Locate the cell with the specified text and output its (X, Y) center coordinate. 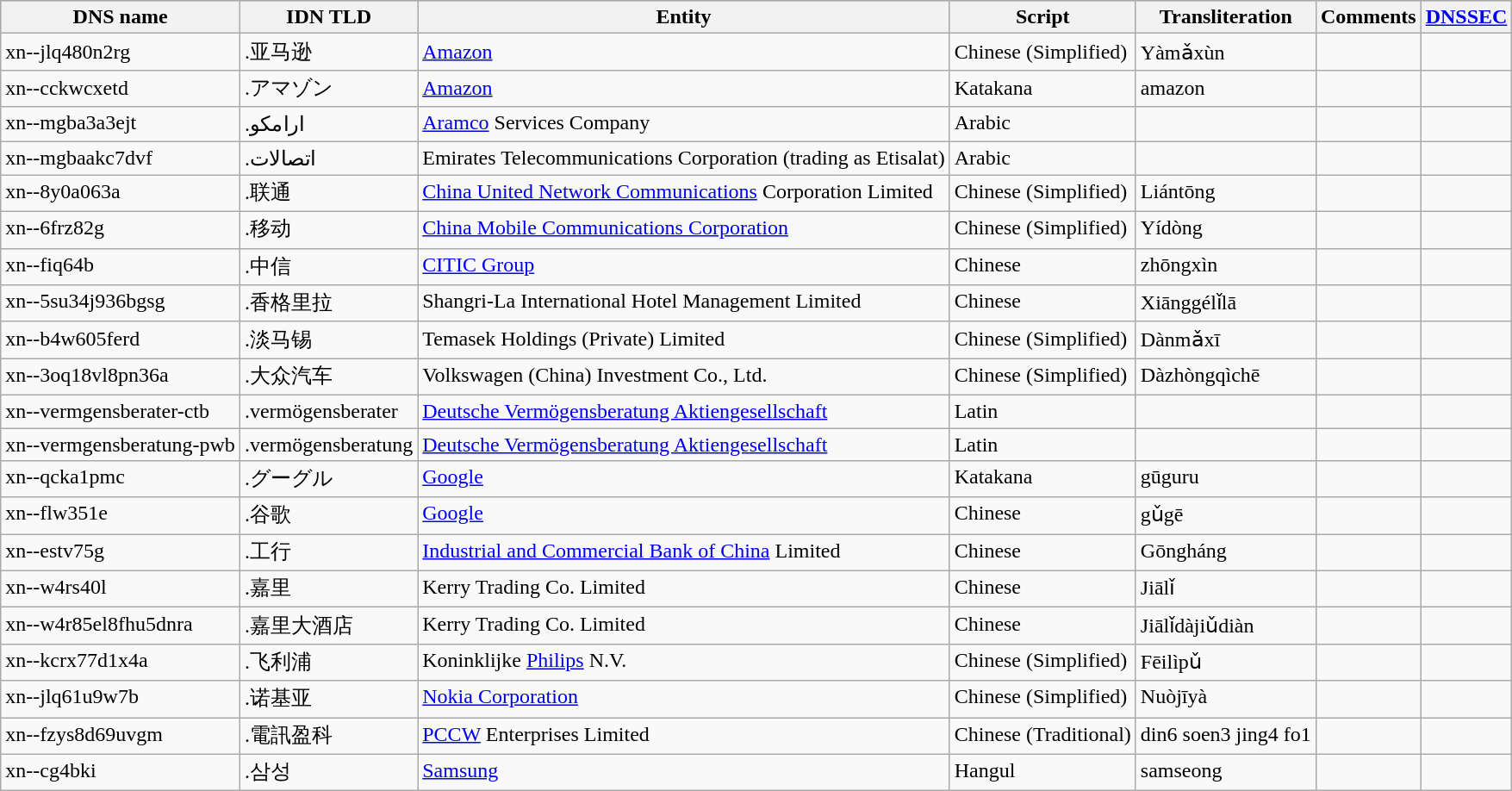
.vermögensberater (328, 411)
.香格里拉 (328, 303)
xn--6frz82g (121, 231)
amazon (1225, 88)
.嘉里大酒店 (328, 626)
DNSSEC (1466, 17)
din6 soen3 jing4 fo1 (1225, 736)
.联通 (328, 193)
China Mobile Communications Corporation (684, 231)
samseong (1225, 772)
.谷歌 (328, 515)
.大众汽车 (328, 377)
Fēilìpǔ (1225, 662)
xn--vermgensberater-ctb (121, 411)
xn--w4r85el8fhu5dnra (121, 626)
Temasek Holdings (Private) Limited (684, 339)
.诺基亚 (328, 700)
.삼성 (328, 772)
Koninklijke Philips N.V. (684, 662)
Volkswagen (China) Investment Co., Ltd. (684, 377)
xn--jlq480n2rg (121, 52)
Dàzhòngqìchē (1225, 377)
Script (1042, 17)
.グーグル (328, 479)
.اتصالات (328, 159)
xn--b4w605ferd (121, 339)
xn--5su34j936bgsg (121, 303)
Shangri‐La International Hotel Management Limited (684, 303)
.工行 (328, 553)
Nokia Corporation (684, 700)
Yídòng (1225, 231)
xn--cckwcxetd (121, 88)
Xiānggélǐlā (1225, 303)
PCCW Enterprises Limited (684, 736)
.vermögensberatung (328, 444)
Dànmǎxī (1225, 339)
gǔgē (1225, 515)
Liántōng (1225, 193)
Comments (1368, 17)
.中信 (328, 267)
Chinese (Traditional) (1042, 736)
.移动 (328, 231)
xn--3oq18vl8pn36a (121, 377)
Transliteration (1225, 17)
Jiālǐdàjiǔdiàn (1225, 626)
DNS name (121, 17)
gūguru (1225, 479)
.ارامكو (328, 124)
Gōngháng (1225, 553)
xn--vermgensberatung-pwb (121, 444)
xn--estv75g (121, 553)
Emirates Telecommunications Corporation (trading as Etisalat) (684, 159)
IDN TLD (328, 17)
xn--fzys8d69uvgm (121, 736)
xn--cg4bki (121, 772)
.飞利浦 (328, 662)
xn--mgba3a3ejt (121, 124)
xn--qcka1pmc (121, 479)
xn--w4rs40l (121, 589)
CITIC Group (684, 267)
Hangul (1042, 772)
Nuòjīyà (1225, 700)
Jiālǐ (1225, 589)
Entity (684, 17)
xn--kcrx77d1x4a (121, 662)
.嘉里 (328, 589)
.亚马逊 (328, 52)
xn--flw351e (121, 515)
xn--8y0a063a (121, 193)
xn--fiq64b (121, 267)
Samsung (684, 772)
Industrial and Commercial Bank of China Limited (684, 553)
xn--mgbaakc7dvf (121, 159)
Yàmǎxùn (1225, 52)
Aramco Services Company (684, 124)
China United Network Communications Corporation Limited (684, 193)
.淡马锡 (328, 339)
zhōngxìn (1225, 267)
.電訊盈科 (328, 736)
xn--jlq61u9w7b (121, 700)
.アマゾン (328, 88)
